Find where the given text appears and provide that cell's center as (x, y) coordinate. 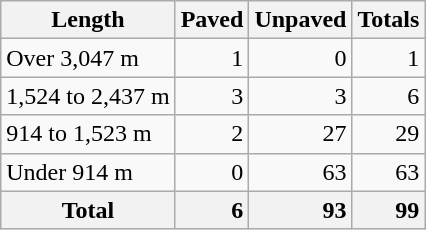
Over 3,047 m (88, 58)
Length (88, 20)
Unpaved (300, 20)
93 (300, 210)
27 (300, 134)
914 to 1,523 m (88, 134)
Under 914 m (88, 172)
Paved (212, 20)
99 (388, 210)
Total (88, 210)
Totals (388, 20)
29 (388, 134)
1,524 to 2,437 m (88, 96)
2 (212, 134)
